From the cell containing the given text, extract its center point as (X, Y) coordinate. 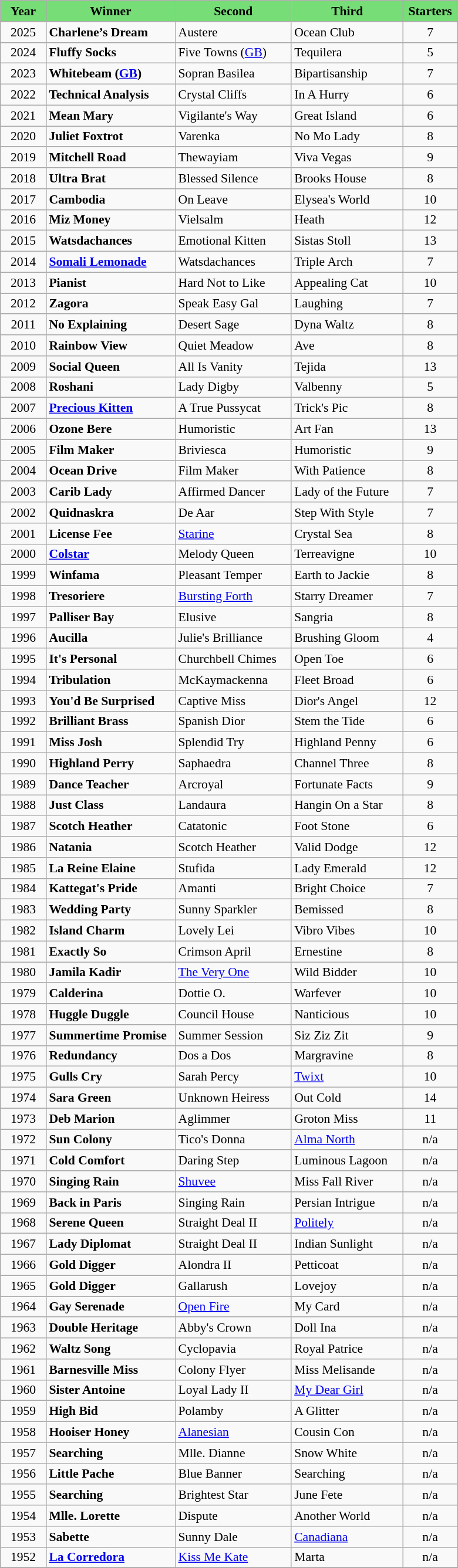
Cambodia (110, 199)
Twixt (347, 1077)
2004 (23, 471)
Starine (233, 534)
Viva Vegas (347, 158)
1972 (23, 1140)
Second (233, 11)
1977 (23, 1035)
Stufida (233, 868)
1975 (23, 1077)
Gallarush (233, 1286)
Gulls Cry (110, 1077)
Loyal Lady II (233, 1390)
High Bid (110, 1411)
2018 (23, 178)
1994 (23, 680)
Thewayiam (233, 158)
Little Pache (110, 1474)
On Leave (233, 199)
Fluffy Socks (110, 53)
Hooiser Honey (110, 1432)
1991 (23, 743)
1957 (23, 1453)
Speak Easy Gal (233, 304)
Splendid Try (233, 743)
Great Island (347, 116)
Miss Josh (110, 743)
1963 (23, 1328)
1999 (23, 575)
2021 (23, 116)
Jamila Kadir (110, 973)
A True Pussycat (233, 408)
1961 (23, 1370)
Carib Lady (110, 492)
1953 (23, 1537)
2008 (23, 387)
Highland Perry (110, 764)
4 (430, 638)
2009 (23, 367)
1992 (23, 722)
Foot Stone (347, 827)
Cyclopavia (233, 1349)
Fleet Broad (347, 680)
1989 (23, 784)
Canadiana (347, 1537)
Churchbell Chimes (233, 659)
Bright Choice (347, 889)
With Patience (347, 471)
Tejida (347, 367)
Crimson April (233, 951)
Vigilante's Way (233, 116)
Open Fire (233, 1307)
2024 (23, 53)
No Explaining (110, 325)
Step With Style (347, 513)
Terreavigne (347, 554)
Stem the Tide (347, 722)
Huggle Duggle (110, 1014)
Captive Miss (233, 701)
Saphaedra (233, 764)
Dottie O. (233, 994)
Vielsalm (233, 220)
Alma North (347, 1140)
Sunny Dale (233, 1537)
2023 (23, 74)
Another World (347, 1516)
Wedding Party (110, 910)
2022 (23, 95)
Melody Queen (233, 554)
1973 (23, 1119)
Warfever (347, 994)
Triple Arch (347, 262)
2012 (23, 304)
Aucilla (110, 638)
Back in Paris (110, 1203)
1952 (23, 1557)
Desert Sage (233, 325)
Crystal Cliffs (233, 95)
1970 (23, 1181)
Highland Penny (347, 743)
1982 (23, 931)
La Reine Elaine (110, 868)
Dior's Angel (347, 701)
Sun Colony (110, 1140)
Abby's Crown (233, 1328)
Blessed Silence (233, 178)
2001 (23, 534)
Margravine (347, 1056)
Daring Step (233, 1161)
2006 (23, 429)
1971 (23, 1161)
Natania (110, 847)
2025 (23, 32)
1967 (23, 1244)
Double Heritage (110, 1328)
Ocean Club (347, 32)
Ave (347, 346)
Dyna Waltz (347, 325)
Dance Teacher (110, 784)
Laughing (347, 304)
Arcroyal (233, 784)
Starry Dreamer (347, 597)
1984 (23, 889)
Charlene’s Dream (110, 32)
2005 (23, 450)
Appealing Cat (347, 283)
Hangin On a Star (347, 805)
Colstar (110, 554)
2019 (23, 158)
1983 (23, 910)
2017 (23, 199)
De Aar (233, 513)
Dispute (233, 1516)
Miss Fall River (347, 1181)
Affirmed Dancer (233, 492)
Brooks House (347, 178)
Heath (347, 220)
The Very One (233, 973)
Art Fan (347, 429)
1980 (23, 973)
No Mo Lady (347, 137)
1995 (23, 659)
Sarah Percy (233, 1077)
Deb Marion (110, 1119)
Lovely Lei (233, 931)
Redundancy (110, 1056)
Colony Flyer (233, 1370)
Lady of the Future (347, 492)
Winfama (110, 575)
Kattegat's Pride (110, 889)
2002 (23, 513)
Sunny Sparkler (233, 910)
Unknown Heiress (233, 1098)
Summer Session (233, 1035)
License Fee (110, 534)
In A Hurry (347, 95)
Bipartisanship (347, 74)
Pianist (110, 283)
My Dear Girl (347, 1390)
Mlle. Dianne (233, 1453)
1990 (23, 764)
Gay Serenade (110, 1307)
Varenka (233, 137)
McKaymackenna (233, 680)
Alanesian (233, 1432)
Kiss Me Kate (233, 1557)
My Card (347, 1307)
Third (347, 11)
1958 (23, 1432)
Tribulation (110, 680)
Nanticious (347, 1014)
Rainbow View (110, 346)
Channel Three (347, 764)
Groton Miss (347, 1119)
Quiet Meadow (233, 346)
11 (430, 1119)
Year (23, 11)
2015 (23, 241)
Palliser Bay (110, 617)
1969 (23, 1203)
A Glitter (347, 1411)
1964 (23, 1307)
Blue Banner (233, 1474)
Cold Comfort (110, 1161)
1956 (23, 1474)
Polamby (233, 1411)
Petticoat (347, 1265)
Sistas Stoll (347, 241)
1988 (23, 805)
1981 (23, 951)
Tico's Donna (233, 1140)
Dos a Dos (233, 1056)
Tresoriere (110, 597)
Out Cold (347, 1098)
Mean Mary (110, 116)
1966 (23, 1265)
Mitchell Road (110, 158)
2007 (23, 408)
2020 (23, 137)
You'd Be Surprised (110, 701)
Valid Dodge (347, 847)
Doll Ina (347, 1328)
2014 (23, 262)
Calderina (110, 994)
Pleasant Temper (233, 575)
Catatonic (233, 827)
Miss Melisande (347, 1370)
Elysea's World (347, 199)
1954 (23, 1516)
Quidnaskra (110, 513)
Open Toe (347, 659)
2003 (23, 492)
La Corredora (110, 1557)
Starters (430, 11)
Sister Antoine (110, 1390)
Mlle. Lorette (110, 1516)
Politely (347, 1223)
1987 (23, 827)
Briviesca (233, 450)
2000 (23, 554)
1985 (23, 868)
Brilliant Brass (110, 722)
Tequilera (347, 53)
Sangria (347, 617)
Cousin Con (347, 1432)
Juliet Foxtrot (110, 137)
14 (430, 1098)
Barnesville Miss (110, 1370)
2010 (23, 346)
Social Queen (110, 367)
June Fete (347, 1495)
Bemissed (347, 910)
1965 (23, 1286)
Ernestine (347, 951)
Brushing Gloom (347, 638)
1997 (23, 617)
Summertime Promise (110, 1035)
Alondra II (233, 1265)
It's Personal (110, 659)
Persian Intrigue (347, 1203)
Five Towns (GB) (233, 53)
1996 (23, 638)
Precious Kitten (110, 408)
Just Class (110, 805)
1955 (23, 1495)
Fortunate Facts (347, 784)
Sopran Basilea (233, 74)
Miz Money (110, 220)
Julie's Brilliance (233, 638)
Valbenny (347, 387)
Lovejoy (347, 1286)
Shuvee (233, 1181)
Ultra Brat (110, 178)
1976 (23, 1056)
Hard Not to Like (233, 283)
1959 (23, 1411)
Winner (110, 11)
1998 (23, 597)
Emotional Kitten (233, 241)
Marta (347, 1557)
1974 (23, 1098)
Zagora (110, 304)
2013 (23, 283)
Vibro Vibes (347, 931)
Siz Ziz Zit (347, 1035)
Whitebeam (GB) (110, 74)
Amanti (233, 889)
Earth to Jackie (347, 575)
Serene Queen (110, 1223)
Landaura (233, 805)
Indian Sunlight (347, 1244)
Trick's Pic (347, 408)
1960 (23, 1390)
Roshani (110, 387)
Island Charm (110, 931)
Council House (233, 1014)
Snow White (347, 1453)
2011 (23, 325)
Crystal Sea (347, 534)
Bursting Forth (233, 597)
Luminous Lagoon (347, 1161)
Lady Digby (233, 387)
Spanish Dior (233, 722)
2016 (23, 220)
1978 (23, 1014)
Austere (233, 32)
Elusive (233, 617)
Exactly So (110, 951)
Lady Emerald (347, 868)
Somali Lemonade (110, 262)
All Is Vanity (233, 367)
Sara Green (110, 1098)
1962 (23, 1349)
Technical Analysis (110, 95)
1993 (23, 701)
1968 (23, 1223)
Royal Patrice (347, 1349)
Waltz Song (110, 1349)
Ocean Drive (110, 471)
1979 (23, 994)
Sabette (110, 1537)
Lady Diplomat (110, 1244)
Aglimmer (233, 1119)
Ozone Bere (110, 429)
Wild Bidder (347, 973)
Brightest Star (233, 1495)
1986 (23, 847)
